Capture the cell that displays the provided text and extract its (x, y) central coordinate. 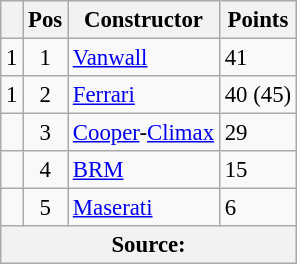
2 (46, 95)
Ferrari (144, 95)
41 (258, 58)
6 (258, 208)
40 (45) (258, 95)
5 (46, 208)
Constructor (144, 20)
Maserati (144, 208)
29 (258, 133)
4 (46, 170)
Cooper-Climax (144, 133)
Pos (46, 20)
3 (46, 133)
Points (258, 20)
Source: (149, 245)
Vanwall (144, 58)
BRM (144, 170)
15 (258, 170)
